Locate the cell with the specified text and output its (x, y) center coordinate. 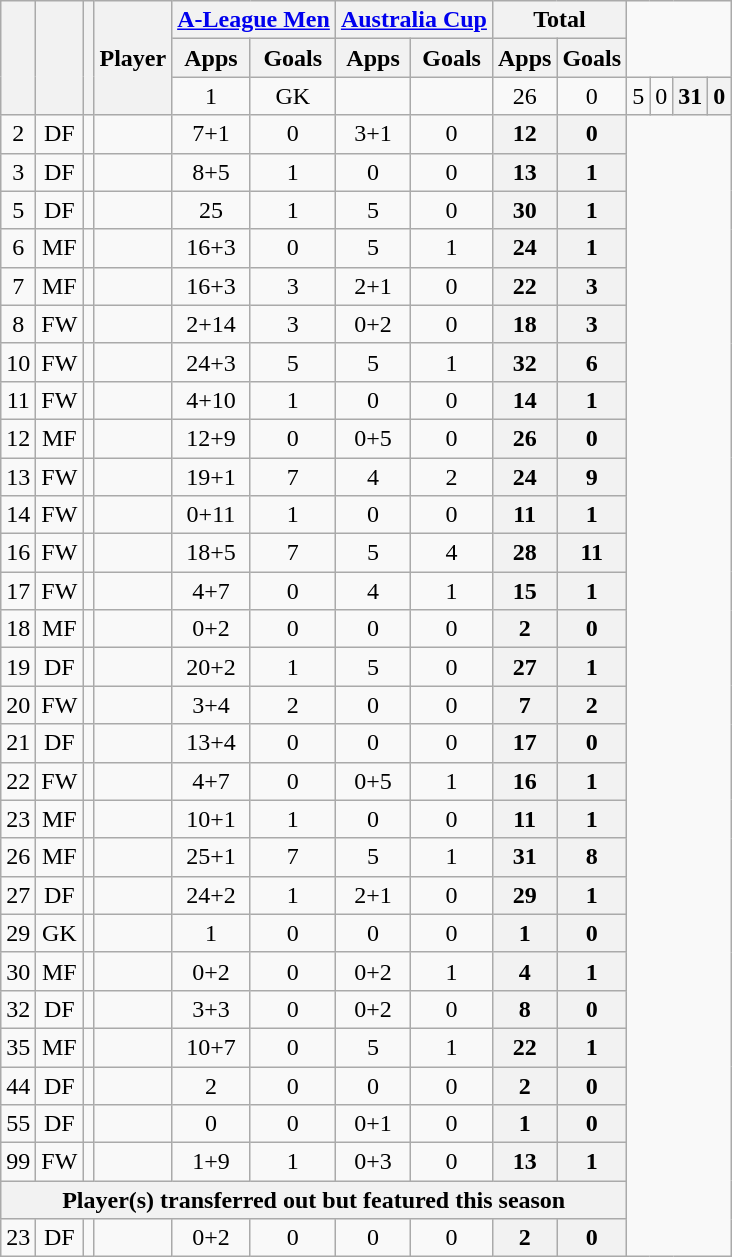
10+7 (212, 1047)
10 (18, 362)
20 (18, 705)
Player(s) transferred out but featured this season (314, 1200)
Player (133, 58)
3+4 (212, 705)
4+10 (212, 400)
25 (212, 210)
0+11 (212, 515)
3+3 (212, 1009)
28 (524, 553)
55 (18, 1124)
99 (18, 1162)
1+9 (212, 1162)
0+1 (372, 1124)
Australia Cup (414, 20)
24+3 (212, 362)
A-League Men (254, 20)
21 (18, 743)
20+2 (212, 667)
8+5 (212, 172)
10+1 (212, 819)
2+14 (212, 324)
18+5 (212, 553)
Total (559, 20)
44 (18, 1085)
24+2 (212, 895)
12+9 (212, 438)
9 (592, 477)
3+1 (372, 134)
19 (18, 667)
13+4 (212, 743)
7+1 (212, 134)
25+1 (212, 857)
19+1 (212, 477)
0+3 (372, 1162)
35 (18, 1047)
15 (524, 591)
